Search for the cell housing the specified text and yield its (X, Y) center coordinate. 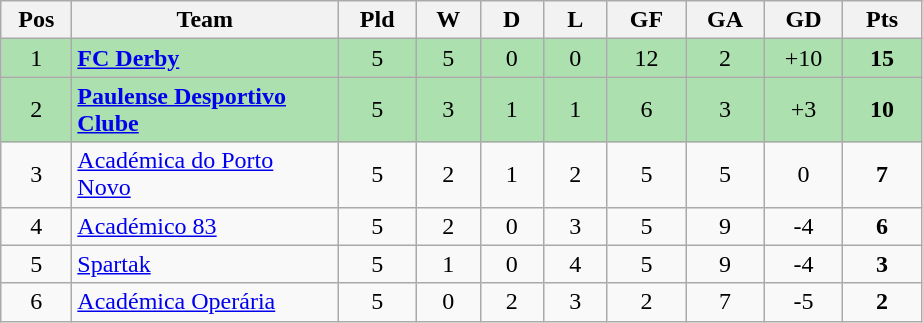
Pld (378, 20)
Team (205, 20)
15 (882, 58)
Académica Operária (205, 302)
Académico 83 (205, 226)
L (576, 20)
Pts (882, 20)
Paulense Desportivo Clube (205, 110)
Spartak (205, 264)
GD (804, 20)
Académica do Porto Novo (205, 174)
-5 (804, 302)
Pos (36, 20)
10 (882, 110)
GA (726, 20)
GF (646, 20)
FC Derby (205, 58)
+10 (804, 58)
D (512, 20)
+3 (804, 110)
12 (646, 58)
W (448, 20)
